For the text-containing cell, return its midpoint in [X, Y] coordinate format. 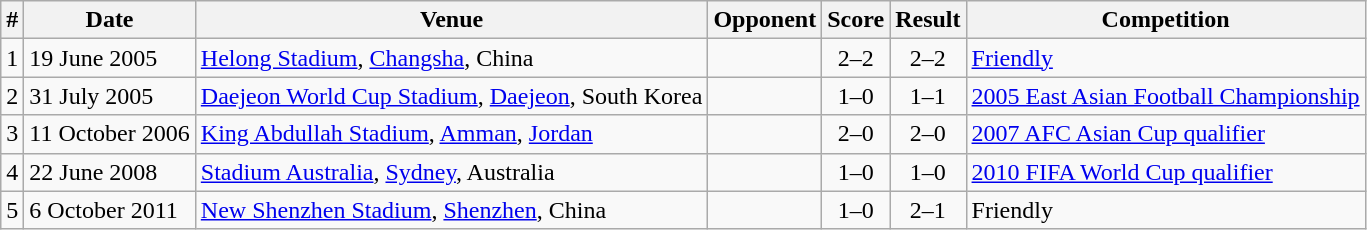
19 June 2005 [110, 58]
Competition [1166, 20]
2007 AFC Asian Cup qualifier [1166, 134]
2 [12, 96]
6 October 2011 [110, 210]
11 October 2006 [110, 134]
Date [110, 20]
Daejeon World Cup Stadium, Daejeon, South Korea [452, 96]
5 [12, 210]
2010 FIFA World Cup qualifier [1166, 172]
Opponent [765, 20]
Score [856, 20]
Venue [452, 20]
4 [12, 172]
2–1 [928, 210]
Result [928, 20]
31 July 2005 [110, 96]
Stadium Australia, Sydney, Australia [452, 172]
# [12, 20]
New Shenzhen Stadium, Shenzhen, China [452, 210]
1 [12, 58]
King Abdullah Stadium, Amman, Jordan [452, 134]
1–1 [928, 96]
2005 East Asian Football Championship [1166, 96]
Helong Stadium, Changsha, China [452, 58]
3 [12, 134]
22 June 2008 [110, 172]
